Return [x, y] of the center of cell containing provided text 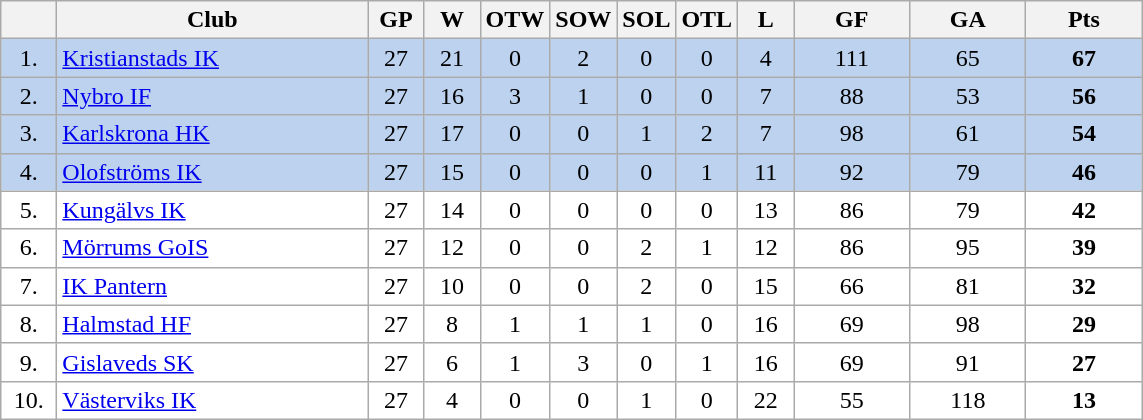
Olofströms IK [212, 172]
Västerviks IK [212, 400]
Gislaveds SK [212, 362]
OTW [515, 20]
65 [968, 58]
OTL [707, 20]
92 [852, 172]
9. [29, 362]
Club [212, 20]
W [452, 20]
8. [29, 324]
Karlskrona HK [212, 134]
5. [29, 210]
81 [968, 286]
Mörrums GoIS [212, 248]
42 [1084, 210]
4. [29, 172]
21 [452, 58]
GA [968, 20]
Halmstad HF [212, 324]
118 [968, 400]
SOW [584, 20]
67 [1084, 58]
22 [766, 400]
66 [852, 286]
39 [1084, 248]
95 [968, 248]
Kungälvs IK [212, 210]
1. [29, 58]
Kristianstads IK [212, 58]
111 [852, 58]
56 [1084, 96]
8 [452, 324]
6 [452, 362]
GF [852, 20]
3. [29, 134]
10. [29, 400]
10 [452, 286]
7. [29, 286]
14 [452, 210]
GP [396, 20]
IK Pantern [212, 286]
Pts [1084, 20]
61 [968, 134]
6. [29, 248]
88 [852, 96]
17 [452, 134]
46 [1084, 172]
11 [766, 172]
55 [852, 400]
29 [1084, 324]
SOL [646, 20]
54 [1084, 134]
Nybro IF [212, 96]
L [766, 20]
32 [1084, 286]
2. [29, 96]
91 [968, 362]
53 [968, 96]
